Pinpoint the cell where the given text exists, returning its [X, Y] midpoint coordinate. 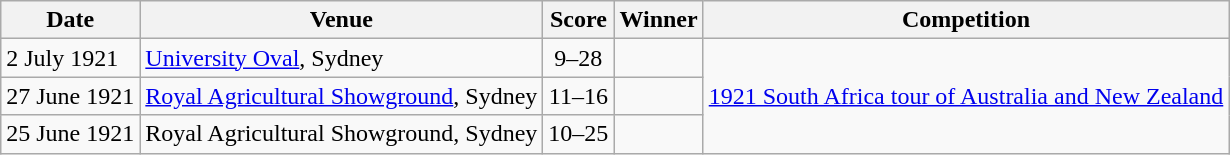
Venue [342, 20]
2 July 1921 [70, 58]
27 June 1921 [70, 96]
Competition [966, 20]
10–25 [578, 134]
Date [70, 20]
Score [578, 20]
1921 South Africa tour of Australia and New Zealand [966, 96]
University Oval, Sydney [342, 58]
11–16 [578, 96]
Winner [658, 20]
9–28 [578, 58]
25 June 1921 [70, 134]
